For the text-containing cell, return its midpoint in [X, Y] coordinate format. 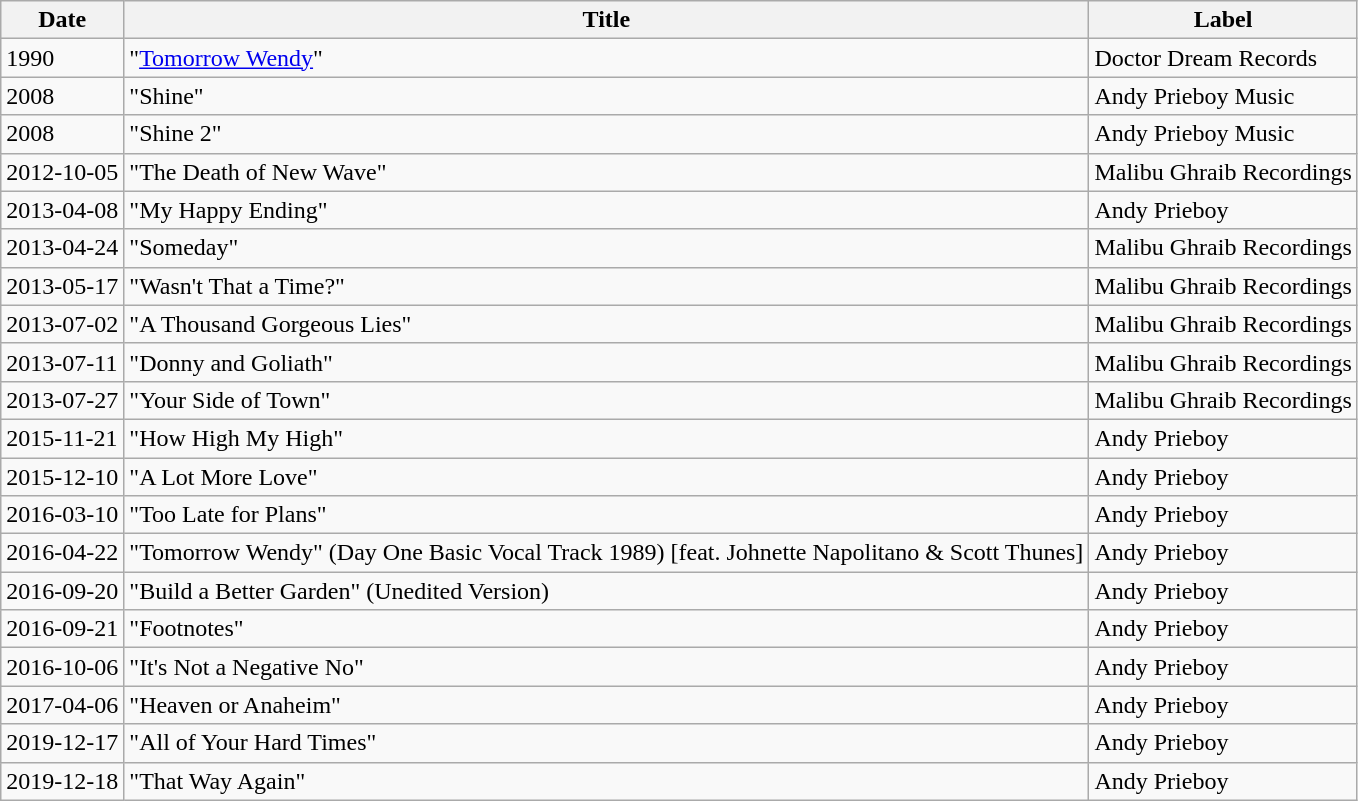
"Tomorrow Wendy" (Day One Basic Vocal Track 1989) [feat. Johnette Napolitano & Scott Thunes] [606, 553]
"That Way Again" [606, 781]
Label [1223, 20]
"Donny and Goliath" [606, 362]
"Your Side of Town" [606, 400]
2015-12-10 [62, 477]
2013-07-27 [62, 400]
"Too Late for Plans" [606, 515]
"Someday" [606, 248]
2013-05-17 [62, 286]
2013-04-08 [62, 210]
"A Thousand Gorgeous Lies" [606, 324]
"Footnotes" [606, 629]
2013-07-02 [62, 324]
1990 [62, 58]
2016-10-06 [62, 667]
2013-04-24 [62, 248]
2015-11-21 [62, 438]
"All of Your Hard Times" [606, 743]
2017-04-06 [62, 705]
"Tomorrow Wendy" [606, 58]
"Build a Better Garden" (Unedited Version) [606, 591]
Title [606, 20]
Doctor Dream Records [1223, 58]
"A Lot More Love" [606, 477]
2016-09-21 [62, 629]
2019-12-18 [62, 781]
"Wasn't That a Time?" [606, 286]
Date [62, 20]
2019-12-17 [62, 743]
"It's Not a Negative No" [606, 667]
"My Happy Ending" [606, 210]
2016-09-20 [62, 591]
"Shine" [606, 96]
"Shine 2" [606, 134]
"The Death of New Wave" [606, 172]
2016-04-22 [62, 553]
2012-10-05 [62, 172]
"How High My High" [606, 438]
2013-07-11 [62, 362]
2016-03-10 [62, 515]
"Heaven or Anaheim" [606, 705]
